Scan for the cell matching the given text and deliver its (X, Y) coordinate at center. 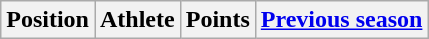
Position (48, 20)
Previous season (342, 20)
Points (218, 20)
Athlete (137, 20)
